Scan for the cell matching the given text and deliver its (x, y) coordinate at center. 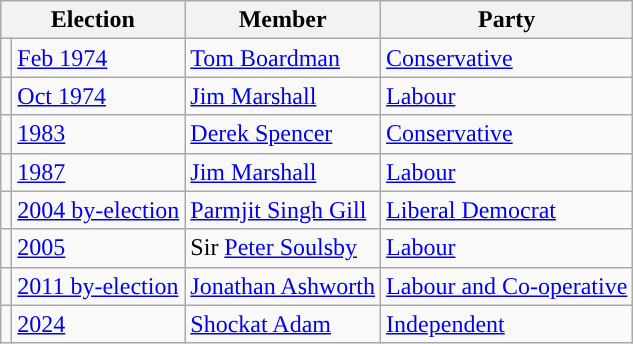
Jonathan Ashworth (283, 286)
Sir Peter Soulsby (283, 248)
Feb 1974 (98, 58)
Shockat Adam (283, 324)
Labour and Co-operative (507, 286)
Parmjit Singh Gill (283, 210)
2004 by-election (98, 210)
Party (507, 20)
2005 (98, 248)
1983 (98, 134)
2011 by-election (98, 286)
Election (93, 20)
Tom Boardman (283, 58)
1987 (98, 172)
Derek Spencer (283, 134)
Independent (507, 324)
Member (283, 20)
Liberal Democrat (507, 210)
Oct 1974 (98, 96)
2024 (98, 324)
